Detect which cell encompasses the target text, then output its [x, y] center coordinate. 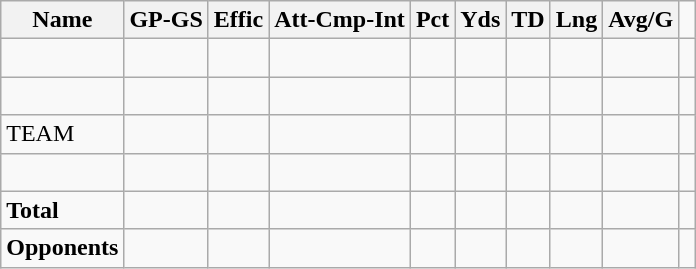
Lng [576, 20]
Opponents [62, 248]
GP-GS [166, 20]
Pct [432, 20]
Total [62, 210]
Avg/G [641, 20]
TEAM [62, 134]
Yds [480, 20]
Effic [238, 20]
Att-Cmp-Int [340, 20]
Name [62, 20]
TD [528, 20]
